Identify which cell holds the provided text, then report its (x, y) central coordinate. 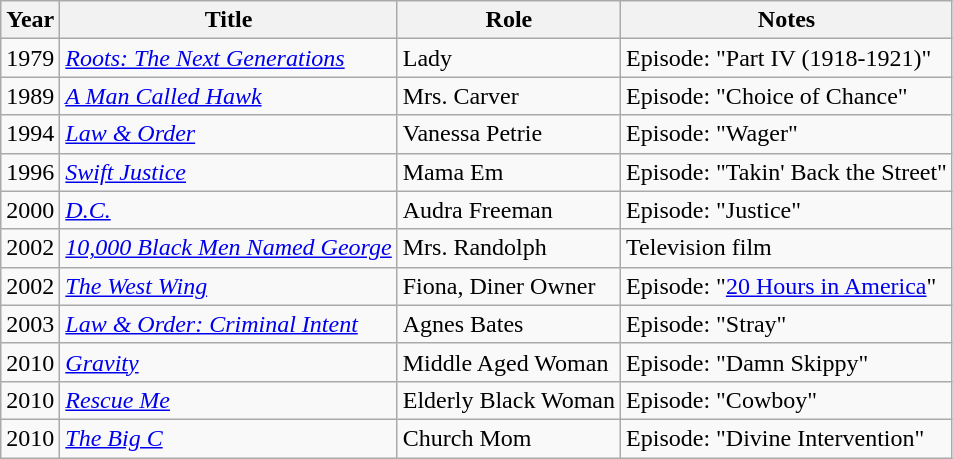
1989 (30, 96)
Swift Justice (228, 172)
Gravity (228, 362)
Elderly Black Woman (508, 400)
Episode: "Choice of Chance" (787, 96)
10,000 Black Men Named George (228, 248)
Episode: "Cowboy" (787, 400)
Fiona, Diner Owner (508, 286)
1994 (30, 134)
The Big C (228, 438)
Church Mom (508, 438)
D.C. (228, 210)
Mrs. Randolph (508, 248)
Television film (787, 248)
Mama Em (508, 172)
Episode: "Takin' Back the Street" (787, 172)
The West Wing (228, 286)
Vanessa Petrie (508, 134)
2003 (30, 324)
Episode: "20 Hours in America" (787, 286)
Lady (508, 58)
Law & Order (228, 134)
Episode: "Wager" (787, 134)
Rescue Me (228, 400)
Episode: "Stray" (787, 324)
Episode: "Divine Intervention" (787, 438)
2000 (30, 210)
Episode: "Damn Skippy" (787, 362)
Notes (787, 20)
A Man Called Hawk (228, 96)
Title (228, 20)
Year (30, 20)
1979 (30, 58)
1996 (30, 172)
Role (508, 20)
Agnes Bates (508, 324)
Mrs. Carver (508, 96)
Law & Order: Criminal Intent (228, 324)
Episode: "Part IV (1918-1921)" (787, 58)
Roots: The Next Generations (228, 58)
Middle Aged Woman (508, 362)
Episode: "Justice" (787, 210)
Audra Freeman (508, 210)
